Extract the [x, y] coordinate from the center of the cell holding the provided text.  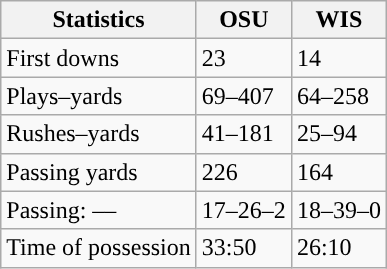
Plays–yards [99, 96]
17–26–2 [244, 210]
First downs [99, 58]
Passing: –– [99, 210]
26:10 [338, 248]
23 [244, 58]
WIS [338, 20]
69–407 [244, 96]
Time of possession [99, 248]
Passing yards [99, 172]
Rushes–yards [99, 134]
33:50 [244, 248]
14 [338, 58]
41–181 [244, 134]
226 [244, 172]
OSU [244, 20]
18–39–0 [338, 210]
Statistics [99, 20]
164 [338, 172]
25–94 [338, 134]
64–258 [338, 96]
